Provide the [X, Y] coordinate of the cell's center where the given text is located.  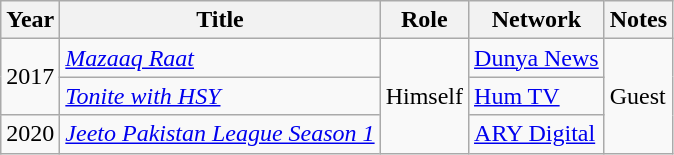
Network [537, 20]
2020 [30, 134]
Tonite with HSY [220, 96]
Hum TV [537, 96]
ARY Digital [537, 134]
Mazaaq Raat [220, 58]
Title [220, 20]
Himself [424, 96]
Year [30, 20]
Guest [638, 96]
Role [424, 20]
2017 [30, 77]
Jeeto Pakistan League Season 1 [220, 134]
Notes [638, 20]
Dunya News [537, 58]
